Scan for the cell matching the given text and deliver its [x, y] coordinate at center. 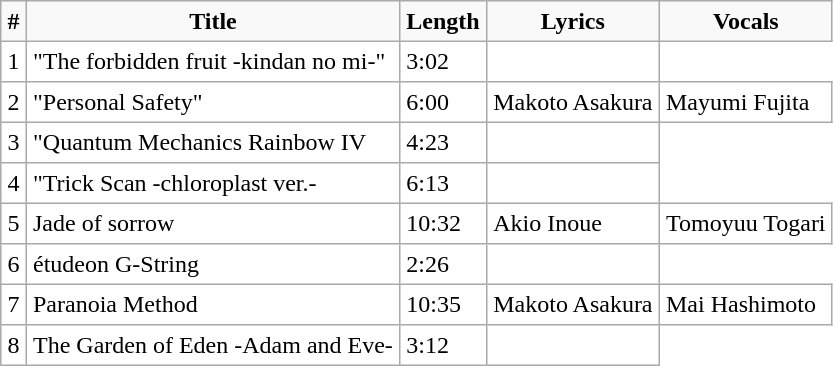
2:26 [444, 264]
6:00 [444, 102]
3 [14, 142]
The Garden of Eden -Adam and Eve- [212, 345]
"Personal Safety" [212, 102]
Lyrics [572, 21]
étudeon G-String [212, 264]
Tomoyuu Togari [746, 223]
Mai Hashimoto [746, 304]
3:02 [444, 61]
Vocals [746, 21]
Length [444, 21]
3:12 [444, 345]
10:32 [444, 223]
7 [14, 304]
4:23 [444, 142]
10:35 [444, 304]
6:13 [444, 183]
Mayumi Fujita [746, 102]
"Trick Scan -chloroplast ver.- [212, 183]
5 [14, 223]
4 [14, 183]
2 [14, 102]
8 [14, 345]
6 [14, 264]
1 [14, 61]
Jade of sorrow [212, 223]
"Quantum Mechanics Rainbow IV [212, 142]
"The forbidden fruit -kindan no mi-" [212, 61]
Title [212, 21]
Paranoia Method [212, 304]
# [14, 21]
Akio Inoue [572, 223]
